Detect which cell encompasses the target text, then output its (X, Y) center coordinate. 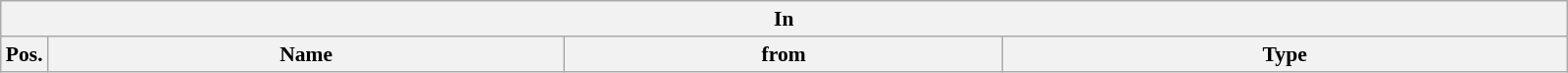
from (784, 54)
Pos. (25, 54)
Type (1285, 54)
In (784, 19)
Name (306, 54)
